Capture the cell that displays the provided text and extract its (x, y) central coordinate. 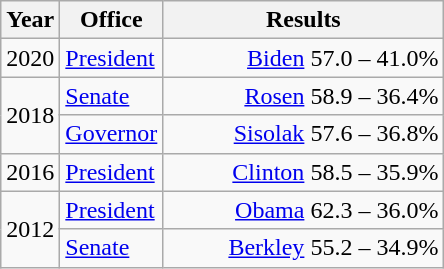
Sisolak 57.6 – 36.8% (304, 134)
Rosen 58.9 – 36.4% (304, 96)
2012 (30, 229)
2020 (30, 58)
Biden 57.0 – 41.0% (304, 58)
Office (112, 20)
2016 (30, 172)
Obama 62.3 – 36.0% (304, 210)
Year (30, 20)
Governor (112, 134)
Results (304, 20)
Berkley 55.2 – 34.9% (304, 248)
2018 (30, 115)
Clinton 58.5 – 35.9% (304, 172)
